Detect which cell encompasses the target text, then output its (X, Y) center coordinate. 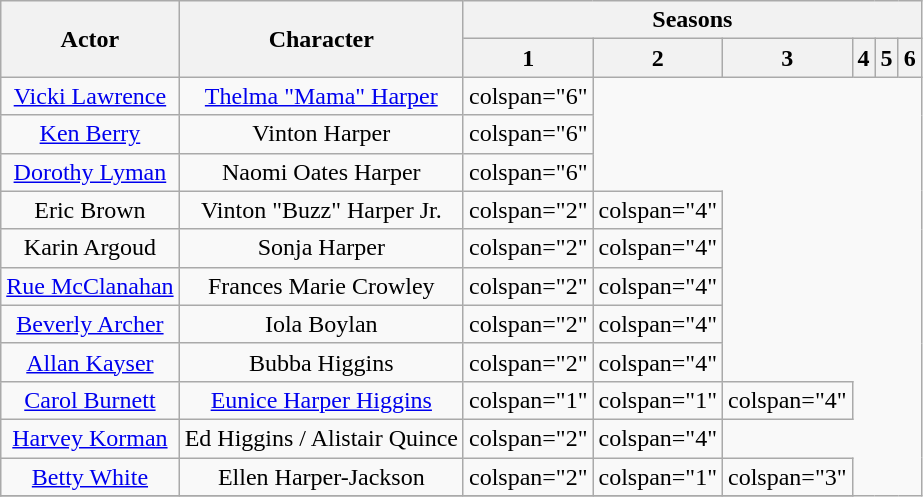
Naomi Oates Harper (321, 172)
4 (864, 58)
Actor (90, 39)
Ken Berry (90, 134)
Vinton "Buzz" Harper Jr. (321, 210)
Thelma "Mama" Harper (321, 96)
5 (886, 58)
Ellen Harper-Jackson (321, 477)
Character (321, 39)
2 (658, 58)
3 (788, 58)
Dorothy Lyman (90, 172)
Vinton Harper (321, 134)
Iola Boylan (321, 324)
Ed Higgins / Alistair Quince (321, 438)
6 (910, 58)
Seasons (692, 20)
Betty White (90, 477)
Vicki Lawrence (90, 96)
Harvey Korman (90, 438)
Allan Kayser (90, 362)
colspan="3" (788, 477)
Sonja Harper (321, 248)
Karin Argoud (90, 248)
Carol Burnett (90, 400)
Beverly Archer (90, 324)
Eric Brown (90, 210)
Eunice Harper Higgins (321, 400)
Frances Marie Crowley (321, 286)
Rue McClanahan (90, 286)
1 (528, 58)
Bubba Higgins (321, 362)
